Determine the (x, y) coordinate at the center of the cell enclosing the given text.  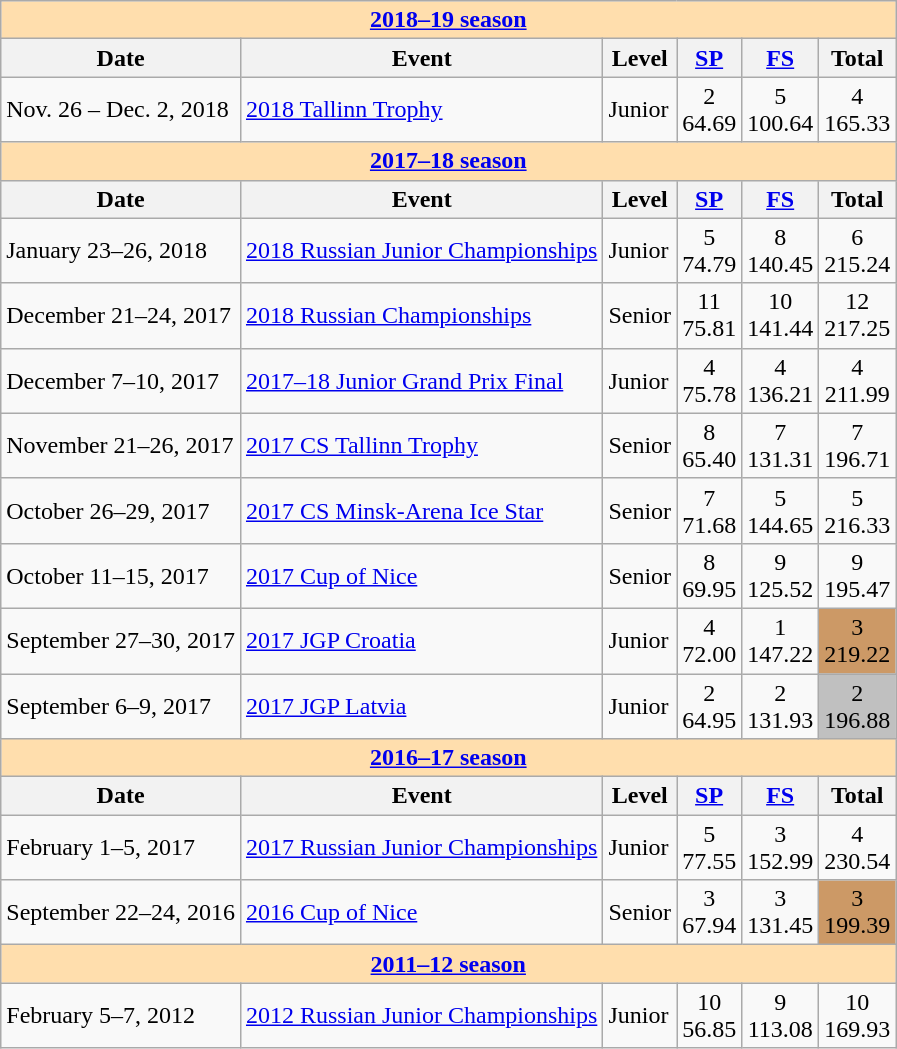
3 131.45 (780, 912)
8 140.45 (780, 250)
2018 Russian Championships (421, 316)
4 75.78 (710, 380)
2017–18 season (448, 161)
4 136.21 (780, 380)
5 74.79 (710, 250)
September 22–24, 2016 (121, 912)
5 100.64 (780, 110)
7 196.71 (858, 446)
3 219.22 (858, 640)
September 27–30, 2017 (121, 640)
2016 Cup of Nice (421, 912)
6 215.24 (858, 250)
September 6–9, 2017 (121, 706)
2017 CS Minsk-Arena Ice Star (421, 510)
9 125.52 (780, 576)
October 11–15, 2017 (121, 576)
2017 Russian Junior Championships (421, 848)
9 195.47 (858, 576)
February 5–7, 2012 (121, 1016)
5 144.65 (780, 510)
10 56.85 (710, 1016)
8 69.95 (710, 576)
2 64.69 (710, 110)
4 165.33 (858, 110)
2 64.95 (710, 706)
3 67.94 (710, 912)
2 196.88 (858, 706)
12 217.25 (858, 316)
December 21–24, 2017 (121, 316)
2018–19 season (448, 20)
2017 JGP Latvia (421, 706)
7 131.31 (780, 446)
2012 Russian Junior Championships (421, 1016)
5 77.55 (710, 848)
3 199.39 (858, 912)
5 216.33 (858, 510)
10 169.93 (858, 1016)
1 147.22 (780, 640)
Nov. 26 – Dec. 2, 2018 (121, 110)
9 113.08 (780, 1016)
10 141.44 (780, 316)
3 152.99 (780, 848)
October 26–29, 2017 (121, 510)
2011–12 season (448, 964)
February 1–5, 2017 (121, 848)
4 211.99 (858, 380)
November 21–26, 2017 (121, 446)
2 131.93 (780, 706)
2018 Tallinn Trophy (421, 110)
2018 Russian Junior Championships (421, 250)
January 23–26, 2018 (121, 250)
4 72.00 (710, 640)
December 7–10, 2017 (121, 380)
2017 CS Tallinn Trophy (421, 446)
8 65.40 (710, 446)
7 71.68 (710, 510)
2017 Cup of Nice (421, 576)
2016–17 season (448, 758)
2017–18 Junior Grand Prix Final (421, 380)
11 75.81 (710, 316)
2017 JGP Croatia (421, 640)
4 230.54 (858, 848)
